Locate the cell with the specified text and output its [x, y] center coordinate. 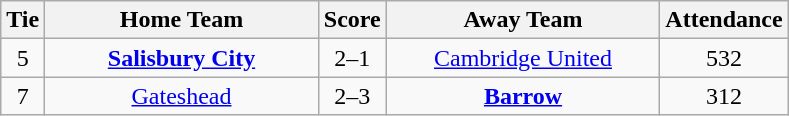
7 [23, 96]
5 [23, 58]
Away Team [523, 20]
Barrow [523, 96]
2–1 [352, 58]
Salisbury City [182, 58]
Tie [23, 20]
Score [352, 20]
Cambridge United [523, 58]
312 [724, 96]
Gateshead [182, 96]
2–3 [352, 96]
Attendance [724, 20]
Home Team [182, 20]
532 [724, 58]
